Return [X, Y] of the center of cell containing provided text 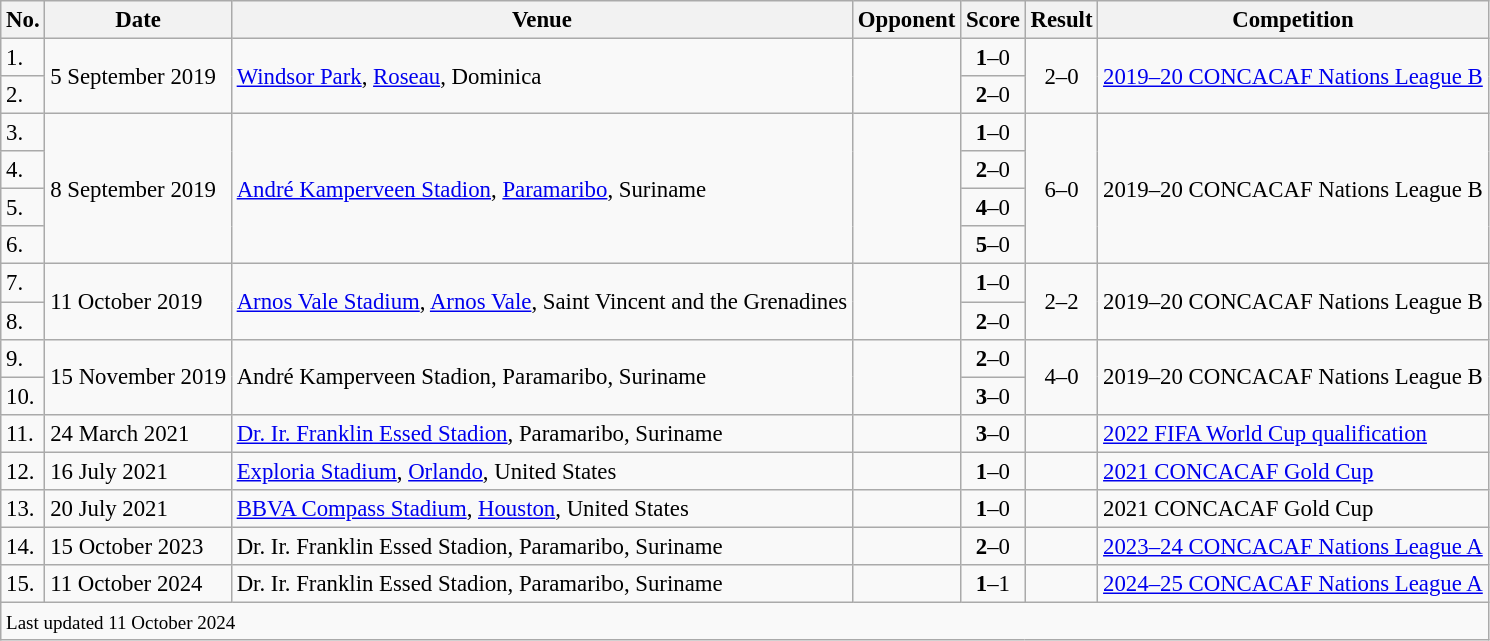
13. [23, 509]
2. [23, 95]
No. [23, 20]
Exploria Stadium, Orlando, United States [542, 471]
12. [23, 471]
BBVA Compass Stadium, Houston, United States [542, 509]
Competition [1293, 20]
16 July 2021 [138, 471]
6. [23, 245]
5. [23, 208]
15 October 2023 [138, 546]
6–0 [1062, 189]
8 September 2019 [138, 189]
1–1 [994, 584]
11. [23, 433]
5 September 2019 [138, 76]
3. [23, 133]
Venue [542, 20]
Last updated 11 October 2024 [744, 621]
2024–25 CONCACAF Nations League A [1293, 584]
1. [23, 58]
Windsor Park, Roseau, Dominica [542, 76]
Result [1062, 20]
9. [23, 358]
15 November 2019 [138, 376]
2023–24 CONCACAF Nations League A [1293, 546]
20 July 2021 [138, 509]
2–2 [1062, 302]
7. [23, 283]
Opponent [906, 20]
4. [23, 170]
Date [138, 20]
Arnos Vale Stadium, Arnos Vale, Saint Vincent and the Grenadines [542, 302]
11 October 2019 [138, 302]
15. [23, 584]
14. [23, 546]
8. [23, 321]
Score [994, 20]
10. [23, 396]
2022 FIFA World Cup qualification [1293, 433]
5–0 [994, 245]
11 October 2024 [138, 584]
24 March 2021 [138, 433]
